Output the (X, Y) coordinate of the center of the cell containing the given text.  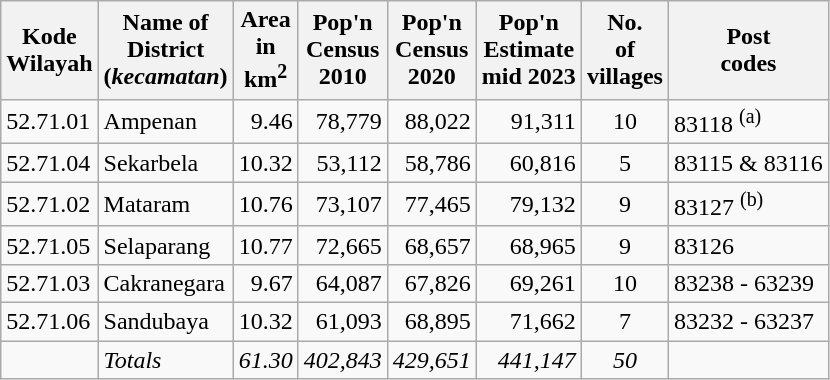
Area in km2 (266, 50)
52.71.04 (50, 163)
52.71.06 (50, 322)
88,022 (432, 122)
402,843 (342, 360)
52.71.05 (50, 245)
Totals (166, 360)
83127 (b) (748, 204)
Pop'nCensus2010 (342, 50)
No.of villages (624, 50)
67,826 (432, 284)
83232 - 63237 (748, 322)
9.46 (266, 122)
Sekarbela (166, 163)
429,651 (432, 360)
83238 - 63239 (748, 284)
7 (624, 322)
77,465 (432, 204)
Kode Wilayah (50, 50)
91,311 (528, 122)
72,665 (342, 245)
441,147 (528, 360)
52.71.03 (50, 284)
Cakranegara (166, 284)
68,657 (432, 245)
Pop'nCensus2020 (432, 50)
Ampenan (166, 122)
Pop'nEstimatemid 2023 (528, 50)
78,779 (342, 122)
9.67 (266, 284)
64,087 (342, 284)
53,112 (342, 163)
61,093 (342, 322)
60,816 (528, 163)
83118 (a) (748, 122)
69,261 (528, 284)
Selaparang (166, 245)
10.77 (266, 245)
50 (624, 360)
58,786 (432, 163)
52.71.01 (50, 122)
10.76 (266, 204)
83115 & 83116 (748, 163)
Mataram (166, 204)
68,895 (432, 322)
79,132 (528, 204)
Name of District (kecamatan) (166, 50)
68,965 (528, 245)
83126 (748, 245)
52.71.02 (50, 204)
73,107 (342, 204)
Sandubaya (166, 322)
71,662 (528, 322)
5 (624, 163)
61.30 (266, 360)
Postcodes (748, 50)
